Identify which cell holds the provided text, then report its (x, y) central coordinate. 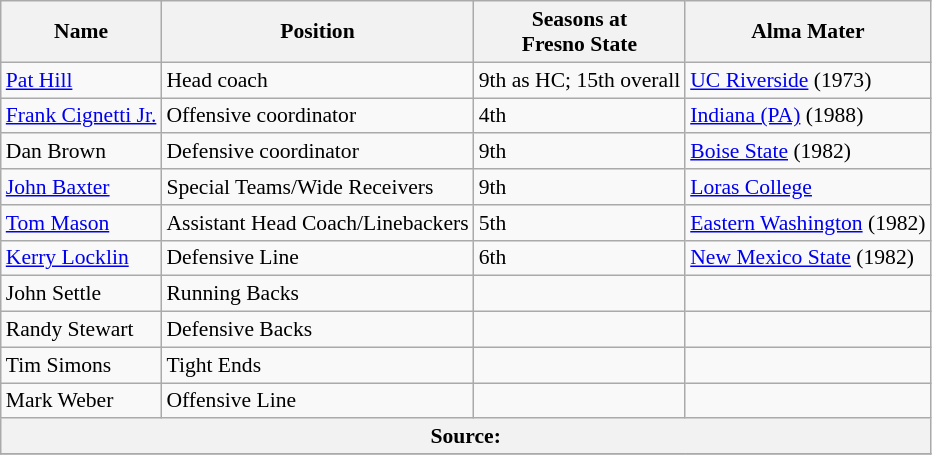
Loras College (808, 187)
John Baxter (82, 187)
Tight Ends (317, 365)
Pat Hill (82, 80)
Boise State (1982) (808, 152)
6th (580, 258)
Running Backs (317, 294)
UC Riverside (1973) (808, 80)
New Mexico State (1982) (808, 258)
5th (580, 223)
Kerry Locklin (82, 258)
Name (82, 32)
Defensive Backs (317, 330)
Dan Brown (82, 152)
Tim Simons (82, 365)
Offensive Line (317, 401)
Randy Stewart (82, 330)
Assistant Head Coach/Linebackers (317, 223)
Source: (466, 437)
4th (580, 116)
Mark Weber (82, 401)
Position (317, 32)
Defensive coordinator (317, 152)
9th as HC; 15th overall (580, 80)
Eastern Washington (1982) (808, 223)
Indiana (PA) (1988) (808, 116)
Head coach (317, 80)
Alma Mater (808, 32)
Special Teams/Wide Receivers (317, 187)
Frank Cignetti Jr. (82, 116)
Seasons atFresno State (580, 32)
Offensive coordinator (317, 116)
Tom Mason (82, 223)
Defensive Line (317, 258)
John Settle (82, 294)
